Search for the cell housing the specified text and yield its [x, y] center coordinate. 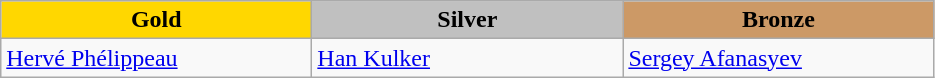
Hervé Phélippeau [156, 58]
Bronze [778, 20]
Sergey Afanasyev [778, 58]
Gold [156, 20]
Han Kulker [468, 58]
Silver [468, 20]
